Find where the given text appears and provide that cell's center as [X, Y] coordinate. 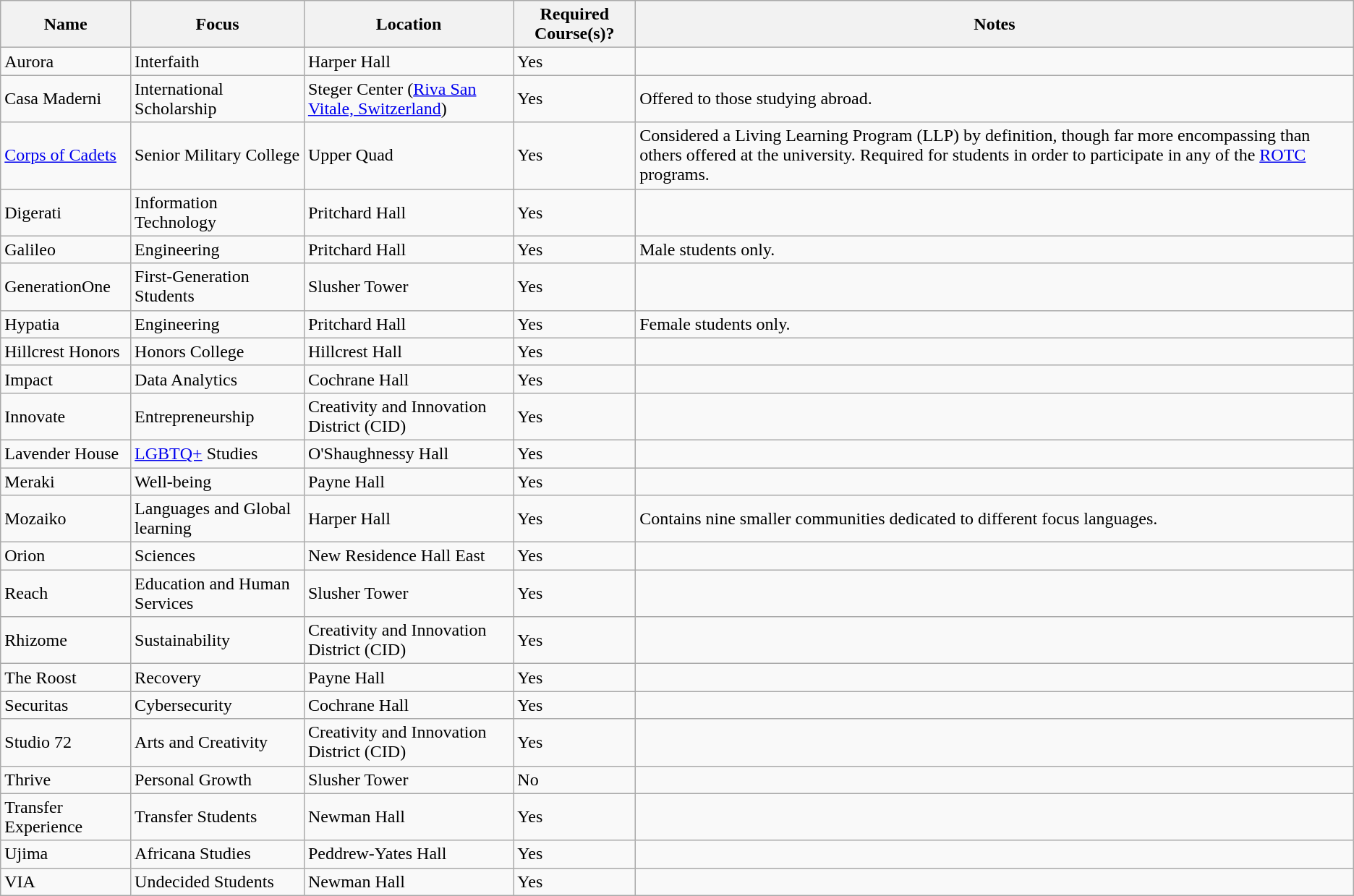
Contains nine smaller communities dedicated to different focus languages. [995, 519]
Mozaiko [66, 519]
Male students only. [995, 249]
Corps of Cadets [66, 155]
Steger Center (Riva San Vitale, Switzerland) [408, 98]
Notes [995, 25]
Education and Human Services [218, 593]
Transfer Students [218, 817]
Arts and Creativity [218, 742]
Sciences [218, 556]
Impact [66, 379]
The Roost [66, 678]
Name [66, 25]
Location [408, 25]
Galileo [66, 249]
Rhizome [66, 641]
Transfer Experience [66, 817]
Orion [66, 556]
Female students only. [995, 324]
Required Course(s)? [574, 25]
Peddrew-Yates Hall [408, 854]
Senior Military College [218, 155]
Africana Studies [218, 854]
Cybersecurity [218, 705]
Thrive [66, 780]
International Scholarship [218, 98]
Information Technology [218, 213]
Personal Growth [218, 780]
Entrepreneurship [218, 417]
Interfaith [218, 61]
First-Generation Students [218, 286]
Well-being [218, 481]
Studio 72 [66, 742]
Innovate [66, 417]
Meraki [66, 481]
Digerati [66, 213]
Aurora [66, 61]
Hypatia [66, 324]
No [574, 780]
Casa Maderni [66, 98]
Upper Quad [408, 155]
Sustainability [218, 641]
GenerationOne [66, 286]
Recovery [218, 678]
Hillcrest Hall [408, 351]
Languages and Global learning [218, 519]
VIA [66, 882]
O'Shaughnessy Hall [408, 453]
Reach [66, 593]
Ujima [66, 854]
Data Analytics [218, 379]
Focus [218, 25]
New Residence Hall East [408, 556]
Offered to those studying abroad. [995, 98]
Undecided Students [218, 882]
LGBTQ+ Studies [218, 453]
Lavender House [66, 453]
Hillcrest Honors [66, 351]
Securitas [66, 705]
Honors College [218, 351]
